Return [X, Y] of the center of cell containing provided text 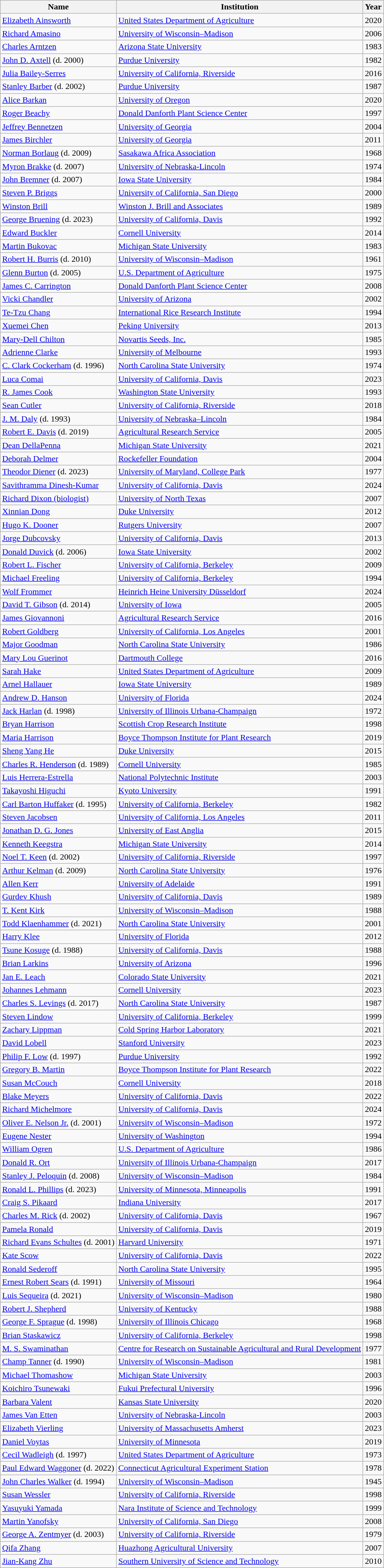
Glenn Burton (d. 2005) [59, 273]
Allen Kerr [59, 884]
Charles M. Rick (d. 2002) [59, 1216]
2006 [373, 34]
Institution [240, 7]
Alice Barkan [59, 100]
Steven Jacobsen [59, 817]
Kenneth Keegstra [59, 844]
1979 [373, 1534]
David Lobell [59, 1043]
Harvard University [240, 1242]
Qifa Zhang [59, 1548]
1981 [373, 1362]
Kate Scow [59, 1256]
Mary-Dell Chilton [59, 339]
Rockefeller Foundation [240, 459]
1980 [373, 1295]
University of Adelaide [240, 884]
Bryan Harrison [59, 724]
Ronald Sederoff [59, 1269]
Major Goodman [59, 645]
Xuemei Chen [59, 326]
Richard Dixon (biologist) [59, 498]
Vicki Chandler [59, 299]
Ronald L. Phillips (d. 2023) [59, 1189]
Takayoshi Higuchi [59, 790]
Robert Goldberg [59, 631]
Harry Klee [59, 937]
Centre for Research on Sustainable Agricultural and Rural Development [240, 1348]
University of North Texas [240, 498]
1975 [373, 273]
Fukui Prefectural University [240, 1388]
Huazhong Agricultural University [240, 1548]
William Ogren [59, 1149]
Stanford University [240, 1043]
James Van Etten [59, 1415]
Arnel Hallauer [59, 684]
T. Kent Kirk [59, 910]
Luis Herrera-Estrella [59, 777]
Zachary Lippman [59, 1030]
University of Nebraska–Lincoln [240, 419]
Barbara Valent [59, 1402]
Donald R. Ort [59, 1162]
Carl Barton Huffaker (d. 1995) [59, 804]
Winston J. Brill and Associates [240, 206]
University of Kentucky [240, 1309]
Robert E. Davis (d. 2019) [59, 432]
University of Minnesota [240, 1442]
Sasakawa Africa Association [240, 153]
1976 [373, 870]
1978 [373, 1468]
Edward Buckler [59, 233]
Gregory B. Martin [59, 1070]
Kansas State University [240, 1402]
Mary Lou Guerinot [59, 658]
Robert L. Fischer [59, 565]
University of Oregon [240, 100]
University of Illinois Chicago [240, 1322]
International Rice Research Institute [240, 312]
Robert H. Burris (d. 2010) [59, 259]
Jian-Kang Zhu [59, 1561]
James C. Carrington [59, 286]
Stanley J. Peloquin (d. 2008) [59, 1176]
Robert J. Shepherd [59, 1309]
1945 [373, 1481]
Dartmouth College [240, 658]
Connecticut Agricultural Experiment Station [240, 1468]
Michael Thomashow [59, 1375]
Daniel Voytas [59, 1442]
Deborah Delmer [59, 459]
Maria Harrison [59, 737]
Te-Tzu Chang [59, 312]
John Charles Walker (d. 1994) [59, 1481]
Tsune Kosuge (d. 1988) [59, 950]
Gurdev Khush [59, 897]
Hugo K. Dooner [59, 525]
Michael Freeling [59, 578]
Theodor Diener (d. 2023) [59, 472]
Philip F. Low (d. 1997) [59, 1056]
Colorado State University [240, 976]
Washington State University [240, 392]
University of Iowa [240, 605]
Craig S. Pikaard [59, 1202]
Peking University [240, 326]
University of Missouri [240, 1282]
Eugene Nester [59, 1136]
Julia Bailey-Serres [59, 73]
Yasuyuki Yamada [59, 1508]
Steven Lindow [59, 1017]
University of East Anglia [240, 831]
Paul Edward Waggoner (d. 2022) [59, 1468]
Ernest Robert Sears (d. 1991) [59, 1282]
University of Minnesota, Minneapolis [240, 1189]
Donald Duvick (d. 2006) [59, 551]
Oliver E. Nelson Jr. (d. 2001) [59, 1123]
University of Maryland, College Park [240, 472]
John D. Axtell (d. 2000) [59, 60]
1964 [373, 1282]
Xinnian Dong [59, 512]
Sheng Yang He [59, 751]
Scottish Crop Research Institute [240, 724]
R. James Cook [59, 392]
David T. Gibson (d. 2014) [59, 605]
Luis Sequeira (d. 2021) [59, 1295]
Novartis Seeds, Inc. [240, 339]
Johannes Lehmann [59, 990]
2000 [373, 193]
Todd Klaenhammer (d. 2021) [59, 923]
Jeffrey Bennetzen [59, 126]
Cecil Wadleigh (d. 1997) [59, 1455]
Steven P. Briggs [59, 193]
Wolf Frommer [59, 592]
James Giovannoni [59, 618]
Martin Yanofsky [59, 1521]
Susan Wessler [59, 1495]
Jack Harlan (d. 1998) [59, 711]
Elizabeth Vierling [59, 1428]
Norman Borlaug (d. 2009) [59, 153]
University of Massachusetts Amherst [240, 1428]
2010 [373, 1561]
James Birchler [59, 140]
Jan E. Leach [59, 976]
Indiana University [240, 1202]
Charles R. Henderson (d. 1989) [59, 764]
Dean DellaPenna [59, 445]
Brian Staskawicz [59, 1335]
Brian Larkins [59, 963]
Winston Brill [59, 206]
1961 [373, 259]
M. S. Swaminathan [59, 1348]
Luca Comai [59, 379]
Roger Beachy [59, 113]
Sarah Hake [59, 671]
Stanley Barber (d. 2002) [59, 87]
Cold Spring Harbor Laboratory [240, 1030]
Kyoto University [240, 790]
Myron Brakke (d. 2007) [59, 166]
Koichiro Tsunewaki [59, 1388]
John Bremner (d. 2007) [59, 180]
Jonathan D. G. Jones [59, 831]
Jorge Dubcovsky [59, 538]
Arthur Kelman (d. 2009) [59, 870]
University of Washington [240, 1136]
Elizabeth Ainsworth [59, 20]
Year [373, 7]
Richard Evans Schultes (d. 2001) [59, 1242]
Charles Arntzen [59, 47]
Andrew D. Hanson [59, 698]
Richard Michelmore [59, 1109]
George A. Zentmyer (d. 2003) [59, 1534]
J. M. Daly (d. 1993) [59, 419]
Susan McCouch [59, 1083]
1971 [373, 1242]
Pamela Ronald [59, 1229]
Richard Amasino [59, 34]
George Bruening (d. 2023) [59, 220]
Nara Institute of Science and Technology [240, 1508]
Name [59, 7]
C. Clark Cockerham (d. 1996) [59, 365]
Blake Meyers [59, 1096]
Heinrich Heine University Düsseldorf [240, 592]
Noel T. Keen (d. 2002) [59, 857]
Arizona State University [240, 47]
National Polytechnic Institute [240, 777]
Martin Bukovac [59, 246]
Rutgers University [240, 525]
1995 [373, 1269]
Savithramma Dinesh-Kumar [59, 485]
1973 [373, 1455]
Southern University of Science and Technology [240, 1561]
George F. Sprague (d. 1998) [59, 1322]
Champ Tanner (d. 1990) [59, 1362]
University of Melbourne [240, 352]
Charles S. Levings (d. 2017) [59, 1003]
Adrienne Clarke [59, 352]
1967 [373, 1216]
Sean Cutler [59, 406]
